Pinpoint the cell where the given text exists, returning its [x, y] midpoint coordinate. 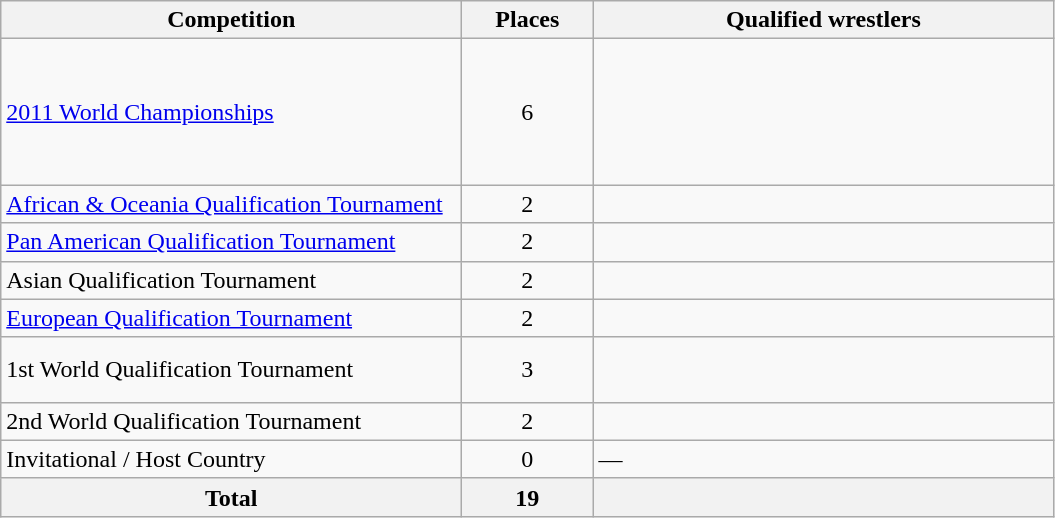
1st World Qualification Tournament [232, 370]
3 [528, 370]
African & Oceania Qualification Tournament [232, 204]
Pan American Qualification Tournament [232, 242]
2nd World Qualification Tournament [232, 421]
Qualified wrestlers [824, 20]
Competition [232, 20]
19 [528, 497]
Total [232, 497]
Invitational / Host Country [232, 459]
2011 World Championships [232, 112]
European Qualification Tournament [232, 318]
6 [528, 112]
— [824, 459]
Places [528, 20]
Asian Qualification Tournament [232, 280]
0 [528, 459]
